Scan for the cell matching the given text and deliver its (x, y) coordinate at center. 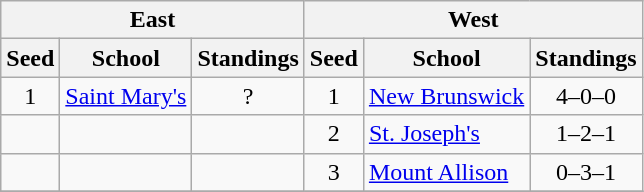
Mount Allison (446, 172)
Saint Mary's (126, 96)
? (248, 96)
3 (334, 172)
East (153, 20)
2 (334, 134)
New Brunswick (446, 96)
1–2–1 (586, 134)
West (473, 20)
St. Joseph's (446, 134)
4–0–0 (586, 96)
0–3–1 (586, 172)
